Pinpoint the cell where the given text exists, returning its (X, Y) midpoint coordinate. 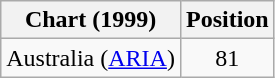
Australia (ARIA) (91, 58)
81 (227, 58)
Chart (1999) (91, 20)
Position (227, 20)
